For the text-containing cell, return its midpoint in [X, Y] coordinate format. 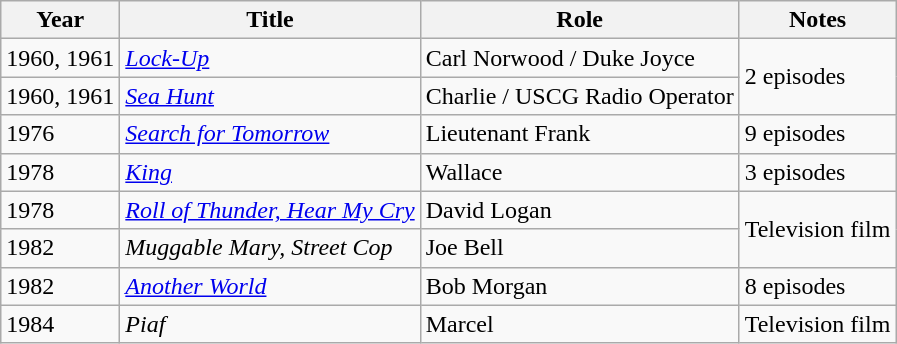
Bob Morgan [580, 286]
Another World [270, 286]
Notes [818, 20]
1976 [60, 134]
Roll of Thunder, Hear My Cry [270, 210]
Lock-Up [270, 58]
Carl Norwood / Duke Joyce [580, 58]
Search for Tomorrow [270, 134]
Wallace [580, 172]
Title [270, 20]
David Logan [580, 210]
Sea Hunt [270, 96]
Muggable Mary, Street Cop [270, 248]
Lieutenant Frank [580, 134]
1984 [60, 324]
2 episodes [818, 77]
3 episodes [818, 172]
Charlie / USCG Radio Operator [580, 96]
King [270, 172]
Role [580, 20]
9 episodes [818, 134]
Marcel [580, 324]
Piaf [270, 324]
8 episodes [818, 286]
Year [60, 20]
Joe Bell [580, 248]
